Return (X, Y) of the center of cell containing provided text 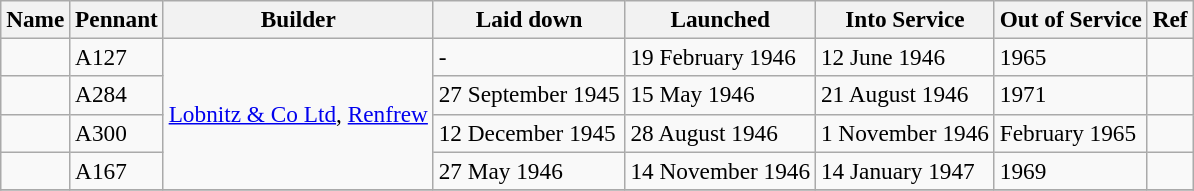
12 June 1946 (906, 57)
27 May 1946 (529, 170)
Laid down (529, 19)
February 1965 (1070, 133)
Launched (720, 19)
12 December 1945 (529, 133)
21 August 1946 (906, 95)
Lobnitz & Co Ltd, Renfrew (298, 114)
A284 (117, 95)
1965 (1070, 57)
27 September 1945 (529, 95)
1 November 1946 (906, 133)
14 November 1946 (720, 170)
A127 (117, 57)
1969 (1070, 170)
Into Service (906, 19)
Out of Service (1070, 19)
Name (36, 19)
A167 (117, 170)
Builder (298, 19)
- (529, 57)
Pennant (117, 19)
1971 (1070, 95)
14 January 1947 (906, 170)
28 August 1946 (720, 133)
19 February 1946 (720, 57)
A300 (117, 133)
15 May 1946 (720, 95)
Ref (1170, 19)
